Output the (X, Y) coordinate of the center of the cell containing the given text.  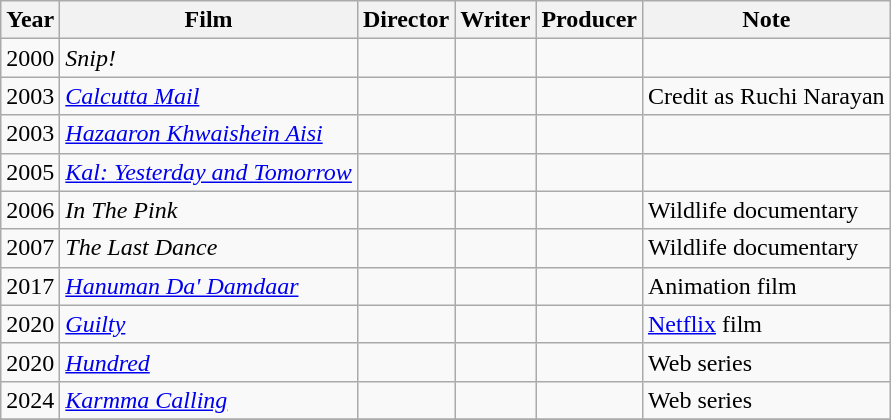
Kal: Yesterday and Tomorrow (209, 172)
Karmma Calling (209, 400)
2024 (30, 400)
Calcutta Mail (209, 96)
Year (30, 20)
Note (766, 20)
Film (209, 20)
Hundred (209, 362)
2007 (30, 248)
Netflix film (766, 324)
Snip! (209, 58)
2006 (30, 210)
2017 (30, 286)
The Last Dance (209, 248)
Producer (590, 20)
Animation film (766, 286)
Hazaaron Khwaishein Aisi (209, 134)
2000 (30, 58)
Writer (496, 20)
2005 (30, 172)
In The Pink (209, 210)
Credit as Ruchi Narayan (766, 96)
Hanuman Da' Damdaar (209, 286)
Guilty (209, 324)
Director (406, 20)
